Output the (X, Y) coordinate of the center of the cell containing the given text.  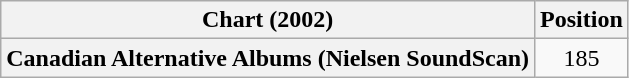
Position (582, 20)
Canadian Alternative Albums (Nielsen SoundScan) (268, 58)
185 (582, 58)
Chart (2002) (268, 20)
